From the cell containing the given text, extract its center point as [X, Y] coordinate. 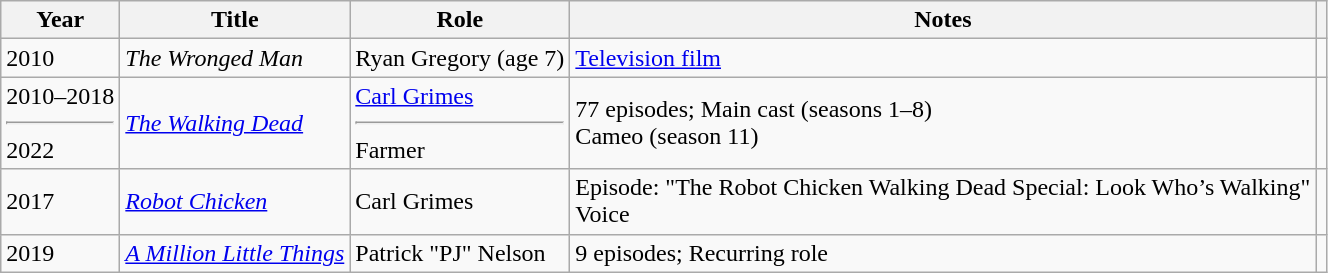
Carl Grimes [460, 202]
Robot Chicken [235, 202]
2017 [60, 202]
The Wronged Man [235, 58]
2010 [60, 58]
The Walking Dead [235, 123]
Patrick "PJ" Nelson [460, 253]
Episode: "The Robot Chicken Walking Dead Special: Look Who’s Walking"Voice [943, 202]
Carl Grimes Farmer [460, 123]
77 episodes; Main cast (seasons 1–8)Cameo (season 11) [943, 123]
2010–2018 2022 [60, 123]
Notes [943, 20]
2019 [60, 253]
9 episodes; Recurring role [943, 253]
Year [60, 20]
Title [235, 20]
A Million Little Things [235, 253]
Television film [943, 58]
Role [460, 20]
Ryan Gregory (age 7) [460, 58]
